Determine the [X, Y] coordinate at the center of the cell enclosing the given text.  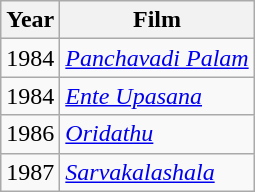
Film [157, 20]
1987 [30, 172]
Panchavadi Palam [157, 58]
Year [30, 20]
1986 [30, 134]
Oridathu [157, 134]
Sarvakalashala [157, 172]
Ente Upasana [157, 96]
